Identify which cell holds the provided text, then report its (x, y) central coordinate. 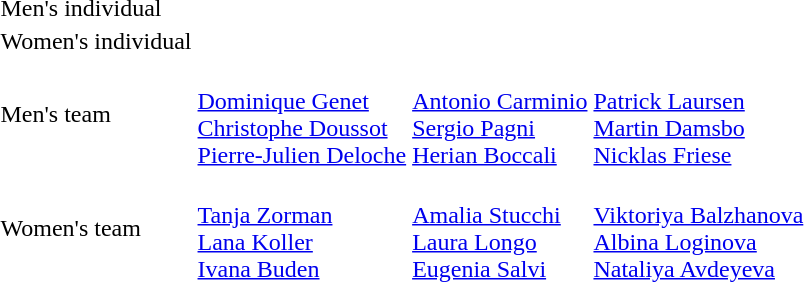
Dominique GenetChristophe DoussotPierre-Julien Deloche (302, 114)
Antonio CarminioSergio PagniHerian Boccali (500, 114)
